Output the (X, Y) coordinate of the center of the cell containing the given text.  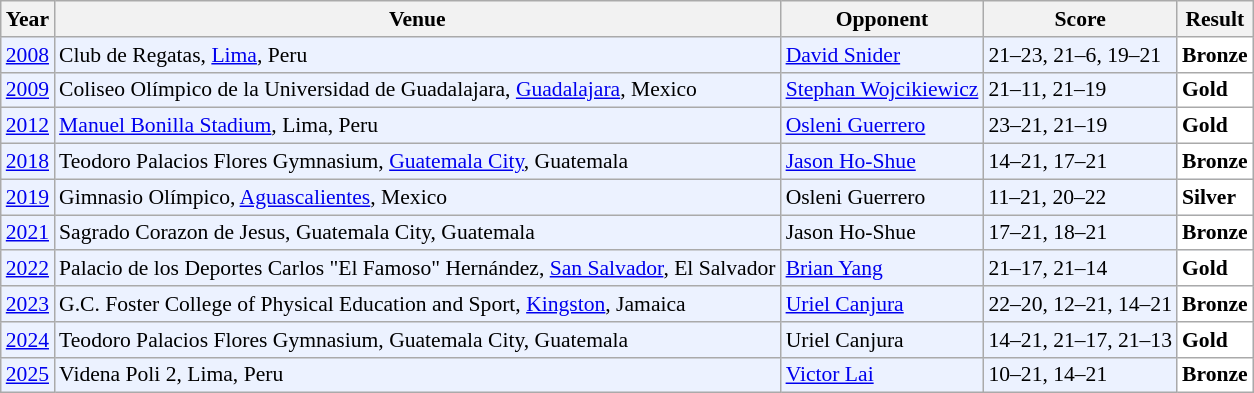
2008 (28, 55)
2023 (28, 304)
Videna Poli 2, Lima, Peru (418, 375)
Silver (1215, 197)
2022 (28, 269)
Year (28, 19)
14–21, 21–17, 21–13 (1080, 340)
2025 (28, 375)
11–21, 20–22 (1080, 197)
2009 (28, 90)
21–23, 21–6, 19–21 (1080, 55)
Venue (418, 19)
Gimnasio Olímpico, Aguascalientes, Mexico (418, 197)
David Snider (882, 55)
Club de Regatas, Lima, Peru (418, 55)
14–21, 17–21 (1080, 162)
21–17, 21–14 (1080, 269)
21–11, 21–19 (1080, 90)
23–21, 21–19 (1080, 126)
Sagrado Corazon de Jesus, Guatemala City, Guatemala (418, 233)
Manuel Bonilla Stadium, Lima, Peru (418, 126)
2024 (28, 340)
17–21, 18–21 (1080, 233)
2018 (28, 162)
Brian Yang (882, 269)
22–20, 12–21, 14–21 (1080, 304)
Result (1215, 19)
Score (1080, 19)
Palacio de los Deportes Carlos "El Famoso" Hernández, San Salvador, El Salvador (418, 269)
Victor Lai (882, 375)
G.C. Foster College of Physical Education and Sport, Kingston, Jamaica (418, 304)
Coliseo Olímpico de la Universidad de Guadalajara, Guadalajara, Mexico (418, 90)
2012 (28, 126)
Stephan Wojcikiewicz (882, 90)
2019 (28, 197)
2021 (28, 233)
10–21, 14–21 (1080, 375)
Opponent (882, 19)
